Find where the given text appears and provide that cell's center as [X, Y] coordinate. 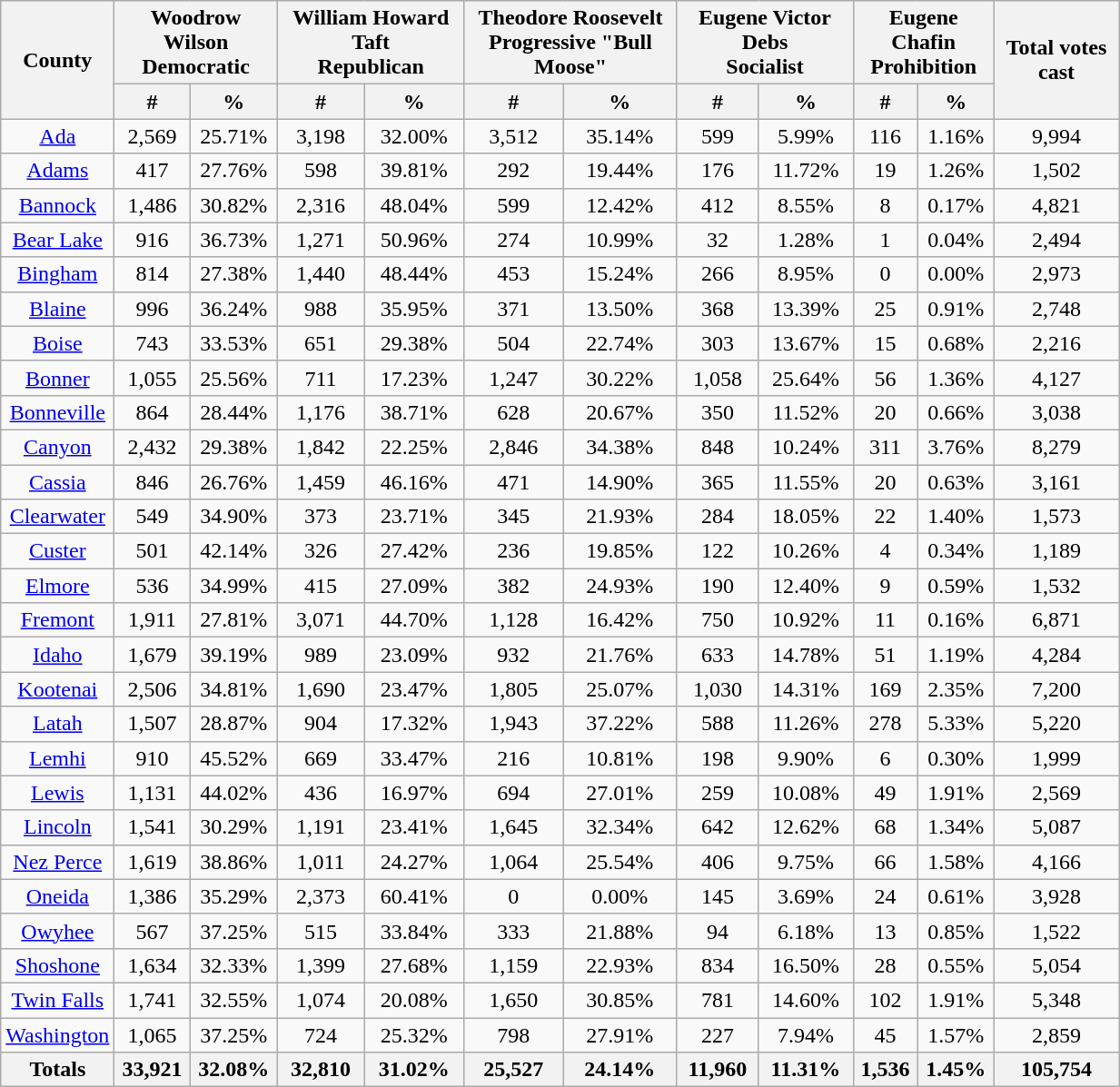
7.94% [806, 1034]
1,159 [514, 965]
169 [885, 689]
0.17% [956, 205]
28 [885, 965]
County [58, 60]
2,494 [1056, 240]
781 [718, 1000]
36.73% [233, 240]
2,373 [320, 896]
22.93% [619, 965]
30.29% [233, 827]
33,921 [153, 1070]
1,502 [1056, 171]
1,619 [153, 862]
56 [885, 378]
33.53% [233, 343]
1,805 [514, 689]
94 [718, 931]
32 [718, 240]
989 [320, 655]
311 [885, 447]
1,645 [514, 827]
1,271 [320, 240]
1,690 [320, 689]
13.50% [619, 309]
33.84% [414, 931]
21.76% [619, 655]
7,200 [1056, 689]
Bonneville [58, 412]
471 [514, 482]
9.90% [806, 758]
1,650 [514, 1000]
17.32% [414, 724]
1,842 [320, 447]
11.31% [806, 1070]
633 [718, 655]
10.24% [806, 447]
Latah [58, 724]
21.88% [619, 931]
25,527 [514, 1070]
12.62% [806, 827]
4,284 [1056, 655]
198 [718, 758]
350 [718, 412]
274 [514, 240]
24 [885, 896]
1.26% [956, 171]
1,074 [320, 1000]
16.50% [806, 965]
27.01% [619, 793]
2,432 [153, 447]
1,999 [1056, 758]
25.07% [619, 689]
1.16% [956, 136]
0.85% [956, 931]
23.71% [414, 517]
48.44% [414, 274]
5,054 [1056, 965]
2,316 [320, 205]
Lemhi [58, 758]
8,279 [1056, 447]
1,679 [153, 655]
4,127 [1056, 378]
504 [514, 343]
10.08% [806, 793]
3,512 [514, 136]
Adams [58, 171]
Twin Falls [58, 1000]
30.85% [619, 1000]
16.42% [619, 620]
34.99% [233, 586]
27.91% [619, 1034]
33.47% [414, 758]
292 [514, 171]
1,247 [514, 378]
651 [320, 343]
11,960 [718, 1070]
12.42% [619, 205]
Custer [58, 551]
Oneida [58, 896]
834 [718, 965]
32.55% [233, 1000]
45.52% [233, 758]
145 [718, 896]
628 [514, 412]
0.66% [956, 412]
50.96% [414, 240]
37.22% [619, 724]
39.81% [414, 171]
303 [718, 343]
0.61% [956, 896]
39.19% [233, 655]
1,532 [1056, 586]
27.42% [414, 551]
Idaho [58, 655]
26.76% [233, 482]
22 [885, 517]
Blaine [58, 309]
Canyon [58, 447]
9.75% [806, 862]
38.71% [414, 412]
28.44% [233, 412]
32.00% [414, 136]
Eugene Victor DebsSocialist [765, 43]
5,348 [1056, 1000]
1.34% [956, 827]
1,459 [320, 482]
19.44% [619, 171]
Theodore RooseveltProgressive "Bull Moose" [570, 43]
Bear Lake [58, 240]
1,055 [153, 378]
0.63% [956, 482]
1.19% [956, 655]
642 [718, 827]
0.59% [956, 586]
326 [320, 551]
6.18% [806, 931]
9 [885, 586]
711 [320, 378]
373 [320, 517]
848 [718, 447]
13 [885, 931]
15.24% [619, 274]
32,810 [320, 1070]
6,871 [1056, 620]
24.27% [414, 862]
1,128 [514, 620]
10.92% [806, 620]
996 [153, 309]
22.25% [414, 447]
2,748 [1056, 309]
4 [885, 551]
5.99% [806, 136]
5.33% [956, 724]
Fremont [58, 620]
102 [885, 1000]
25 [885, 309]
28.87% [233, 724]
32.34% [619, 827]
2,216 [1056, 343]
68 [885, 827]
8 [885, 205]
35.29% [233, 896]
49 [885, 793]
4,821 [1056, 205]
19 [885, 171]
1,189 [1056, 551]
694 [514, 793]
8.95% [806, 274]
1.45% [956, 1070]
5,087 [1056, 827]
Elmore [58, 586]
412 [718, 205]
382 [514, 586]
916 [153, 240]
669 [320, 758]
2,973 [1056, 274]
190 [718, 586]
24.93% [619, 586]
27.09% [414, 586]
2,846 [514, 447]
14.78% [806, 655]
51 [885, 655]
0.16% [956, 620]
12.40% [806, 586]
176 [718, 171]
436 [320, 793]
3,071 [320, 620]
278 [885, 724]
122 [718, 551]
Bingham [58, 274]
515 [320, 931]
13.67% [806, 343]
536 [153, 586]
14.60% [806, 1000]
10.26% [806, 551]
2,506 [153, 689]
36.24% [233, 309]
Lewis [58, 793]
1,058 [718, 378]
Cassia [58, 482]
11.72% [806, 171]
910 [153, 758]
45 [885, 1034]
417 [153, 171]
32.33% [233, 965]
11.52% [806, 412]
42.14% [233, 551]
1,399 [320, 965]
846 [153, 482]
34.38% [619, 447]
35.95% [414, 309]
798 [514, 1034]
3,038 [1056, 412]
1.40% [956, 517]
21.93% [619, 517]
11.26% [806, 724]
Lincoln [58, 827]
345 [514, 517]
9,994 [1056, 136]
549 [153, 517]
44.70% [414, 620]
11.55% [806, 482]
1,522 [1056, 931]
35.14% [619, 136]
10.99% [619, 240]
31.02% [414, 1070]
415 [320, 586]
19.85% [619, 551]
1 [885, 240]
1.58% [956, 862]
2.35% [956, 689]
William Howard TaftRepublican [371, 43]
Clearwater [58, 517]
20.67% [619, 412]
32.08% [233, 1070]
1,065 [153, 1034]
5,220 [1056, 724]
25.64% [806, 378]
216 [514, 758]
1,507 [153, 724]
3.69% [806, 896]
3,198 [320, 136]
0.55% [956, 965]
25.54% [619, 862]
750 [718, 620]
105,754 [1056, 1070]
10.81% [619, 758]
284 [718, 517]
1,191 [320, 827]
27.68% [414, 965]
1,943 [514, 724]
4,166 [1056, 862]
Washington [58, 1034]
44.02% [233, 793]
1.36% [956, 378]
1,176 [320, 412]
27.76% [233, 171]
1,634 [153, 965]
724 [320, 1034]
259 [718, 793]
Bannock [58, 205]
16.97% [414, 793]
30.82% [233, 205]
3,928 [1056, 896]
371 [514, 309]
453 [514, 274]
Eugene ChafinProhibition [923, 43]
20.08% [414, 1000]
17.23% [414, 378]
1,011 [320, 862]
1,440 [320, 274]
14.31% [806, 689]
1,131 [153, 793]
1,030 [718, 689]
1,573 [1056, 517]
48.04% [414, 205]
18.05% [806, 517]
814 [153, 274]
0.30% [956, 758]
932 [514, 655]
368 [718, 309]
Nez Perce [58, 862]
8.55% [806, 205]
11 [885, 620]
988 [320, 309]
864 [153, 412]
34.90% [233, 517]
598 [320, 171]
0.04% [956, 240]
14.90% [619, 482]
227 [718, 1034]
13.39% [806, 309]
1,064 [514, 862]
Totals [58, 1070]
27.81% [233, 620]
1,386 [153, 896]
2,859 [1056, 1034]
24.14% [619, 1070]
30.22% [619, 378]
1,536 [885, 1070]
6 [885, 758]
27.38% [233, 274]
25.71% [233, 136]
588 [718, 724]
Total votes cast [1056, 60]
1,486 [153, 205]
23.41% [414, 827]
1,741 [153, 1000]
236 [514, 551]
Shoshone [58, 965]
567 [153, 931]
23.47% [414, 689]
266 [718, 274]
116 [885, 136]
406 [718, 862]
1.28% [806, 240]
38.86% [233, 862]
22.74% [619, 343]
Boise [58, 343]
1.57% [956, 1034]
0.68% [956, 343]
25.56% [233, 378]
3.76% [956, 447]
0.34% [956, 551]
3,161 [1056, 482]
25.32% [414, 1034]
743 [153, 343]
66 [885, 862]
Ada [58, 136]
Bonner [58, 378]
0.91% [956, 309]
1,541 [153, 827]
365 [718, 482]
333 [514, 931]
46.16% [414, 482]
60.41% [414, 896]
Woodrow WilsonDemocratic [196, 43]
904 [320, 724]
1,911 [153, 620]
Kootenai [58, 689]
34.81% [233, 689]
Owyhee [58, 931]
501 [153, 551]
15 [885, 343]
23.09% [414, 655]
